From the cell containing the given text, extract its center point as (X, Y) coordinate. 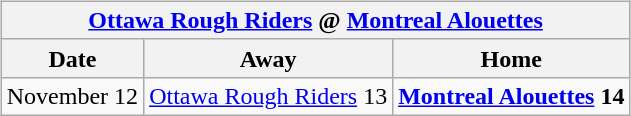
Ottawa Rough Riders @ Montreal Alouettes (316, 20)
Date (72, 58)
Ottawa Rough Riders 13 (268, 96)
Montreal Alouettes 14 (512, 96)
November 12 (72, 96)
Home (512, 58)
Away (268, 58)
